Output the (X, Y) coordinate of the center of the cell containing the given text.  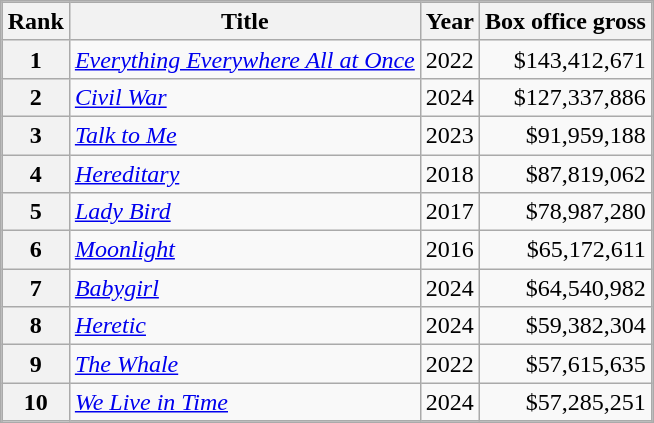
Hereditary (244, 173)
Talk to Me (244, 135)
$78,987,280 (565, 212)
4 (36, 173)
6 (36, 250)
1 (36, 59)
Moonlight (244, 250)
Everything Everywhere All at Once (244, 59)
Rank (36, 21)
$57,615,635 (565, 364)
3 (36, 135)
Civil War (244, 97)
2018 (450, 173)
9 (36, 364)
$64,540,982 (565, 288)
2017 (450, 212)
2016 (450, 250)
8 (36, 326)
Heretic (244, 326)
Box office gross (565, 21)
The Whale (244, 364)
Babygirl (244, 288)
5 (36, 212)
Lady Bird (244, 212)
$143,412,671 (565, 59)
$57,285,251 (565, 402)
$87,819,062 (565, 173)
Title (244, 21)
$127,337,886 (565, 97)
$59,382,304 (565, 326)
2023 (450, 135)
We Live in Time (244, 402)
$65,172,611 (565, 250)
10 (36, 402)
2 (36, 97)
$91,959,188 (565, 135)
Year (450, 21)
7 (36, 288)
